Output the (x, y) coordinate of the center of the cell containing the given text.  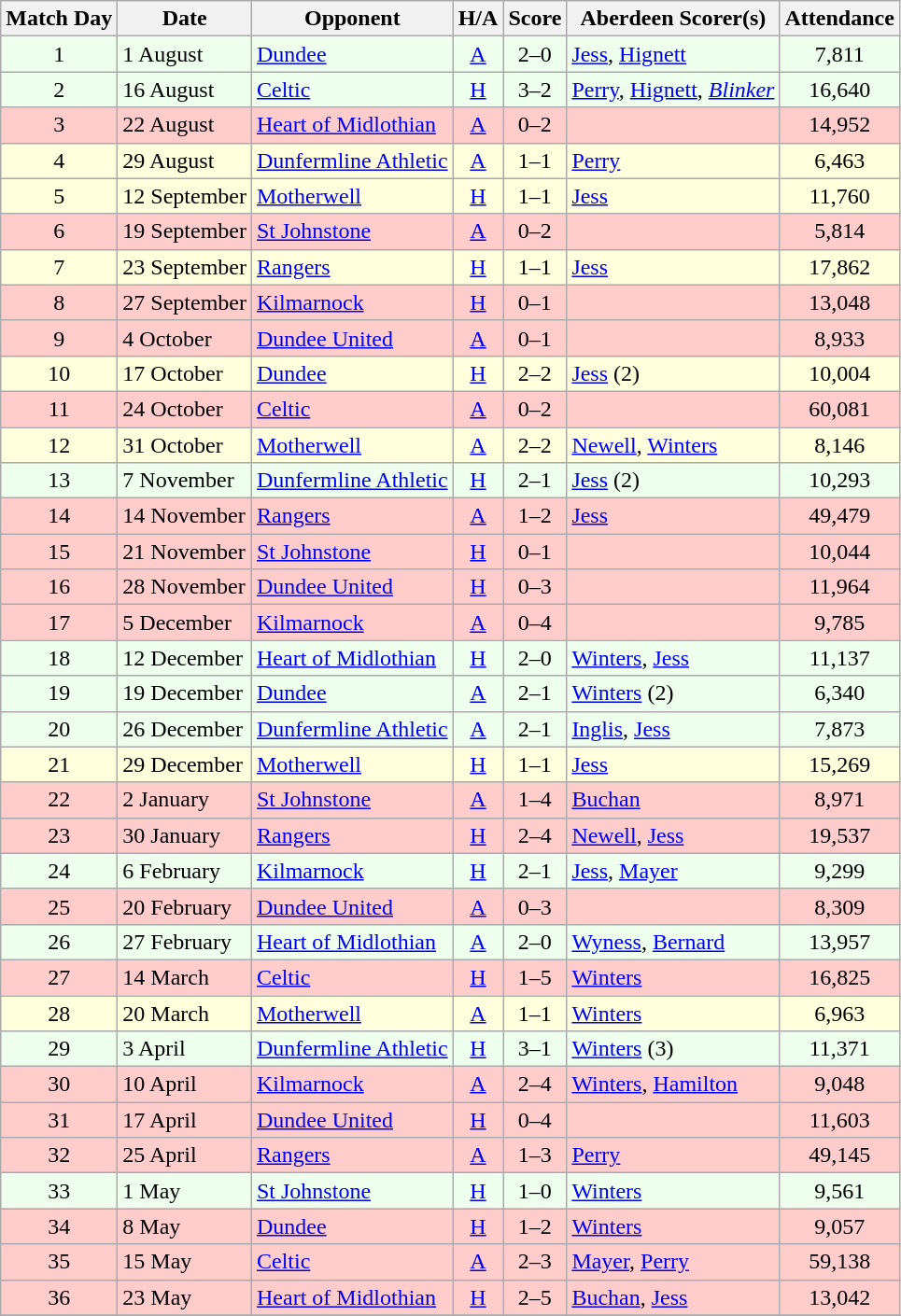
Aberdeen Scorer(s) (673, 19)
1–4 (535, 800)
30 January (185, 835)
2–5 (535, 1297)
6,963 (839, 1013)
7,873 (839, 729)
12 December (185, 658)
13,042 (839, 1297)
3 (60, 125)
35 (60, 1262)
3 April (185, 1049)
Attendance (839, 19)
29 August (185, 161)
20 March (185, 1013)
14 November (185, 516)
Jess, Mayer (673, 871)
Mayer, Perry (673, 1262)
7 (60, 267)
24 (60, 871)
26 December (185, 729)
59,138 (839, 1262)
7,811 (839, 54)
17 October (185, 373)
17 April (185, 1120)
Inglis, Jess (673, 729)
8,146 (839, 445)
4 (60, 161)
60,081 (839, 409)
Buchan (673, 800)
25 (60, 906)
5 December (185, 623)
17,862 (839, 267)
1–0 (535, 1191)
Buchan, Jess (673, 1297)
29 (60, 1049)
32 (60, 1155)
8,309 (839, 906)
11,371 (839, 1049)
9,561 (839, 1191)
1–5 (535, 977)
49,479 (839, 516)
15,269 (839, 764)
10 (60, 373)
10,044 (839, 552)
10 April (185, 1085)
15 May (185, 1262)
17 (60, 623)
8 (60, 302)
25 April (185, 1155)
23 May (185, 1297)
8,971 (839, 800)
9,299 (839, 871)
14 March (185, 977)
8 May (185, 1226)
28 November (185, 587)
4 October (185, 338)
9,048 (839, 1085)
13 (60, 481)
19 December (185, 693)
6,463 (839, 161)
11,137 (839, 658)
Newell, Jess (673, 835)
15 (60, 552)
28 (60, 1013)
36 (60, 1297)
13,957 (839, 942)
31 October (185, 445)
9 (60, 338)
Winters, Hamilton (673, 1085)
26 (60, 942)
10,293 (839, 481)
49,145 (839, 1155)
23 September (185, 267)
11,603 (839, 1120)
Perry, Hignett, Blinker (673, 90)
13,048 (839, 302)
31 (60, 1120)
1 May (185, 1191)
27 (60, 977)
27 September (185, 302)
Wyness, Bernard (673, 942)
19 September (185, 231)
22 August (185, 125)
27 February (185, 942)
Winters (3) (673, 1049)
2 (60, 90)
9,785 (839, 623)
20 February (185, 906)
16,825 (839, 977)
6,340 (839, 693)
3–2 (535, 90)
Opponent (352, 19)
11,964 (839, 587)
14,952 (839, 125)
5 (60, 196)
12 (60, 445)
1 (60, 54)
5,814 (839, 231)
19,537 (839, 835)
1 August (185, 54)
33 (60, 1191)
8,933 (839, 338)
11,760 (839, 196)
16 (60, 587)
23 (60, 835)
16 August (185, 90)
3–1 (535, 1049)
2–3 (535, 1262)
21 November (185, 552)
Date (185, 19)
6 (60, 231)
19 (60, 693)
10,004 (839, 373)
21 (60, 764)
Newell, Winters (673, 445)
Score (535, 19)
Winters, Jess (673, 658)
22 (60, 800)
9,057 (839, 1226)
Winters (2) (673, 693)
24 October (185, 409)
2 January (185, 800)
14 (60, 516)
Jess, Hignett (673, 54)
34 (60, 1226)
H/A (478, 19)
16,640 (839, 90)
12 September (185, 196)
6 February (185, 871)
11 (60, 409)
30 (60, 1085)
18 (60, 658)
29 December (185, 764)
Match Day (60, 19)
20 (60, 729)
1–3 (535, 1155)
7 November (185, 481)
